Return [X, Y] of the center of cell containing provided text 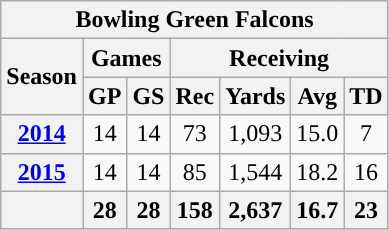
Season [42, 77]
Yards [256, 96]
2,637 [256, 210]
73 [195, 134]
2015 [42, 172]
Bowling Green Falcons [194, 20]
23 [366, 210]
85 [195, 172]
16.7 [318, 210]
GP [104, 96]
158 [195, 210]
Rec [195, 96]
15.0 [318, 134]
18.2 [318, 172]
2014 [42, 134]
7 [366, 134]
TD [366, 96]
Avg [318, 96]
Receiving [279, 58]
1,544 [256, 172]
Games [126, 58]
1,093 [256, 134]
16 [366, 172]
GS [148, 96]
